Find where the given text appears and provide that cell's center as [x, y] coordinate. 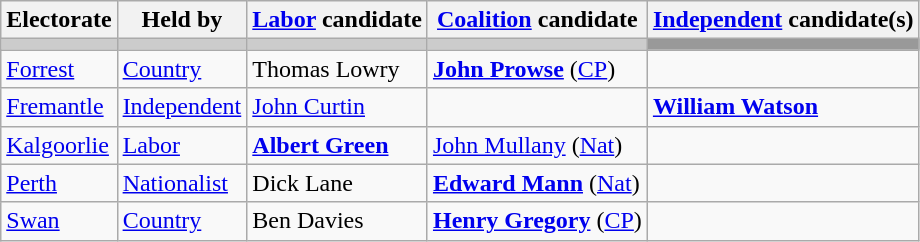
Independent candidate(s) [783, 20]
Kalgoorlie [59, 145]
Henry Gregory (CP) [537, 221]
Electorate [59, 20]
Labor [182, 145]
John Mullany (Nat) [537, 145]
Swan [59, 221]
Nationalist [182, 183]
Coalition candidate [537, 20]
Independent [182, 107]
Edward Mann (Nat) [537, 183]
William Watson [783, 107]
Ben Davies [338, 221]
John Prowse (CP) [537, 69]
John Curtin [338, 107]
Thomas Lowry [338, 69]
Albert Green [338, 145]
Fremantle [59, 107]
Dick Lane [338, 183]
Labor candidate [338, 20]
Held by [182, 20]
Forrest [59, 69]
Perth [59, 183]
